Return the [X, Y] coordinate for the center point of the cell that contains the specified text.  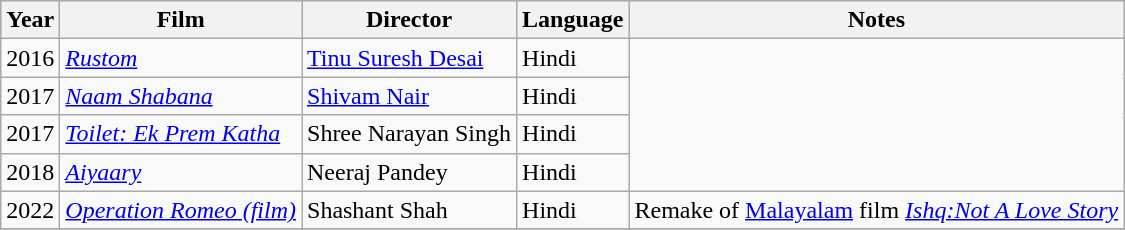
Shree Narayan Singh [410, 134]
Film [181, 20]
Language [573, 20]
Aiyaary [181, 172]
Rustom [181, 58]
Tinu Suresh Desai [410, 58]
2016 [30, 58]
2022 [30, 210]
Notes [876, 20]
Toilet: Ek Prem Katha [181, 134]
2018 [30, 172]
Remake of Malayalam film Ishq:Not A Love Story [876, 210]
Director [410, 20]
Shashant Shah [410, 210]
Naam Shabana [181, 96]
Neeraj Pandey [410, 172]
Shivam Nair [410, 96]
Operation Romeo (film) [181, 210]
Year [30, 20]
